Return the [x, y] coordinate for the center point of the cell that contains the specified text.  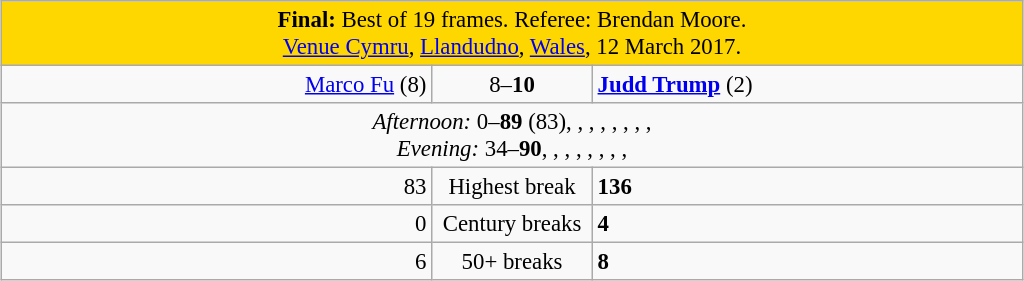
50+ breaks [512, 262]
Marco Fu (8) [216, 85]
136 [808, 187]
0 [216, 224]
Century breaks [512, 224]
Highest break [512, 187]
Judd Trump (2) [808, 85]
Final: Best of 19 frames. Referee: Brendan Moore.Venue Cymru, Llandudno, Wales, 12 March 2017. [512, 34]
83 [216, 187]
8 [808, 262]
8–10 [512, 85]
Afternoon: 0–89 (83), , , , , , , , Evening: 34–90, , , , , , , , [512, 136]
6 [216, 262]
4 [808, 224]
